Pinpoint the cell where the given text exists, returning its [x, y] midpoint coordinate. 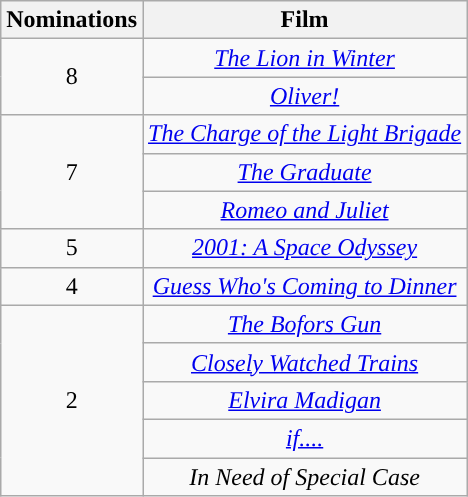
The Bofors Gun [304, 324]
Elvira Madigan [304, 400]
Closely Watched Trains [304, 362]
2 [72, 400]
if.... [304, 438]
Nominations [72, 20]
The Graduate [304, 172]
Oliver! [304, 96]
4 [72, 286]
8 [72, 77]
7 [72, 172]
Romeo and Juliet [304, 210]
In Need of Special Case [304, 477]
5 [72, 248]
The Lion in Winter [304, 58]
The Charge of the Light Brigade [304, 134]
Guess Who's Coming to Dinner [304, 286]
2001: A Space Odyssey [304, 248]
Film [304, 20]
